For the text-containing cell, return its midpoint in (X, Y) coordinate format. 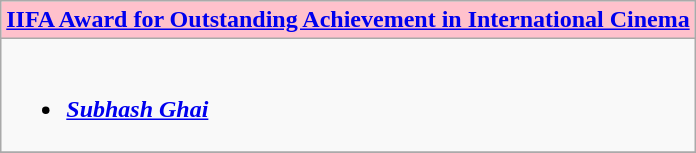
Subhash Ghai (348, 96)
IIFA Award for Outstanding Achievement in International Cinema (348, 20)
